Provide the (X, Y) coordinate of the cell's center where the given text is located.  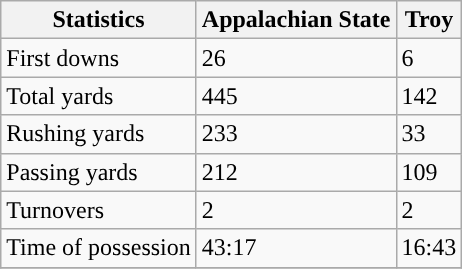
16:43 (429, 248)
Troy (429, 20)
445 (296, 96)
Turnovers (99, 210)
Statistics (99, 20)
233 (296, 134)
142 (429, 96)
43:17 (296, 248)
Time of possession (99, 248)
26 (296, 58)
First downs (99, 58)
Rushing yards (99, 134)
Appalachian State (296, 20)
Passing yards (99, 172)
Total yards (99, 96)
109 (429, 172)
212 (296, 172)
6 (429, 58)
33 (429, 134)
